Locate the cell with the specified text and output its [X, Y] center coordinate. 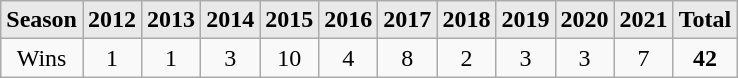
10 [290, 58]
2015 [290, 20]
2019 [526, 20]
2021 [644, 20]
2012 [112, 20]
2018 [466, 20]
Wins [42, 58]
Season [42, 20]
2013 [172, 20]
42 [705, 58]
2 [466, 58]
8 [408, 58]
2017 [408, 20]
2016 [348, 20]
Total [705, 20]
7 [644, 58]
2014 [230, 20]
4 [348, 58]
2020 [584, 20]
